Return [x, y] of the center of cell containing provided text 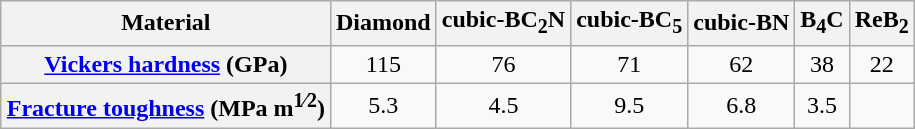
B4C [822, 23]
cubic-BC5 [630, 23]
ReB2 [882, 23]
Fracture toughness (MPa m1⁄2) [166, 106]
cubic-BN [742, 23]
4.5 [503, 106]
38 [822, 64]
Material [166, 23]
cubic-BC2N [503, 23]
71 [630, 64]
3.5 [822, 106]
5.3 [383, 106]
6.8 [742, 106]
115 [383, 64]
Vickers hardness (GPa) [166, 64]
76 [503, 64]
9.5 [630, 106]
22 [882, 64]
62 [742, 64]
Diamond [383, 23]
